Detect which cell encompasses the target text, then output its [x, y] center coordinate. 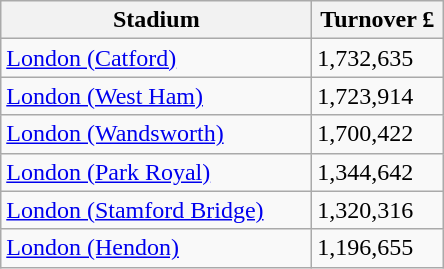
London (Park Royal) [156, 172]
1,196,655 [378, 248]
Turnover £ [378, 20]
Stadium [156, 20]
1,723,914 [378, 96]
1,320,316 [378, 210]
London (Catford) [156, 58]
1,700,422 [378, 134]
London (West Ham) [156, 96]
London (Stamford Bridge) [156, 210]
London (Hendon) [156, 248]
1,344,642 [378, 172]
London (Wandsworth) [156, 134]
1,732,635 [378, 58]
